Capture the cell that displays the provided text and extract its [x, y] central coordinate. 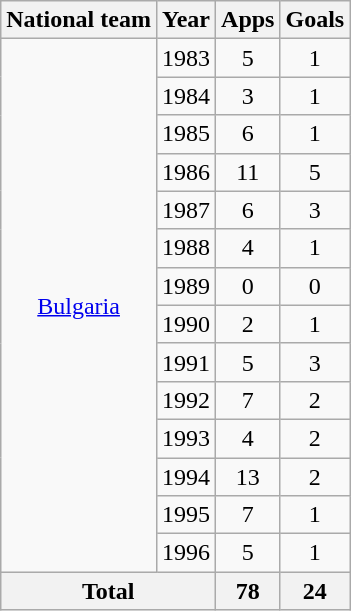
Apps [248, 20]
1988 [186, 248]
Goals [315, 20]
1991 [186, 362]
78 [248, 591]
1993 [186, 438]
Total [108, 591]
1996 [186, 553]
13 [248, 477]
1994 [186, 477]
Bulgaria [79, 306]
1987 [186, 210]
1985 [186, 134]
1989 [186, 286]
1986 [186, 172]
1990 [186, 324]
1992 [186, 400]
24 [315, 591]
Year [186, 20]
1984 [186, 96]
1983 [186, 58]
1995 [186, 515]
National team [79, 20]
11 [248, 172]
